Find where the given text appears and provide that cell's center as (X, Y) coordinate. 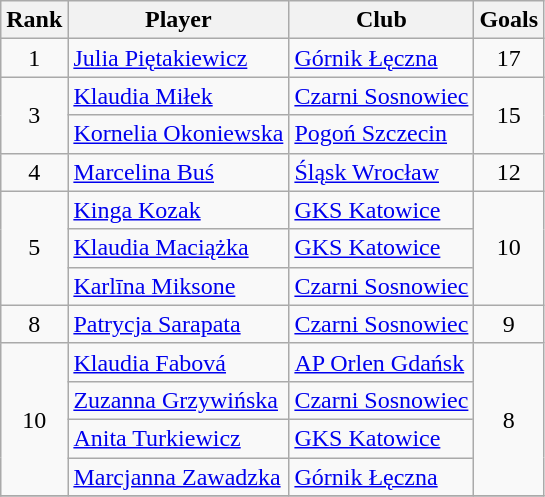
Zuzanna Grzywińska (178, 400)
AP Orlen Gdańsk (382, 362)
Marcelina Buś (178, 172)
Kornelia Okoniewska (178, 134)
Pogoń Szczecin (382, 134)
Klaudia Fabová (178, 362)
5 (34, 248)
1 (34, 58)
15 (509, 115)
3 (34, 115)
Śląsk Wrocław (382, 172)
Klaudia Maciążka (178, 248)
9 (509, 324)
Rank (34, 20)
Kinga Kozak (178, 210)
17 (509, 58)
Goals (509, 20)
12 (509, 172)
Marcjanna Zawadzka (178, 477)
Karlīna Miksone (178, 286)
Patrycja Sarapata (178, 324)
Club (382, 20)
Julia Piętakiewicz (178, 58)
Player (178, 20)
4 (34, 172)
Klaudia Miłek (178, 96)
Anita Turkiewicz (178, 438)
